For the text-containing cell, return its midpoint in (X, Y) coordinate format. 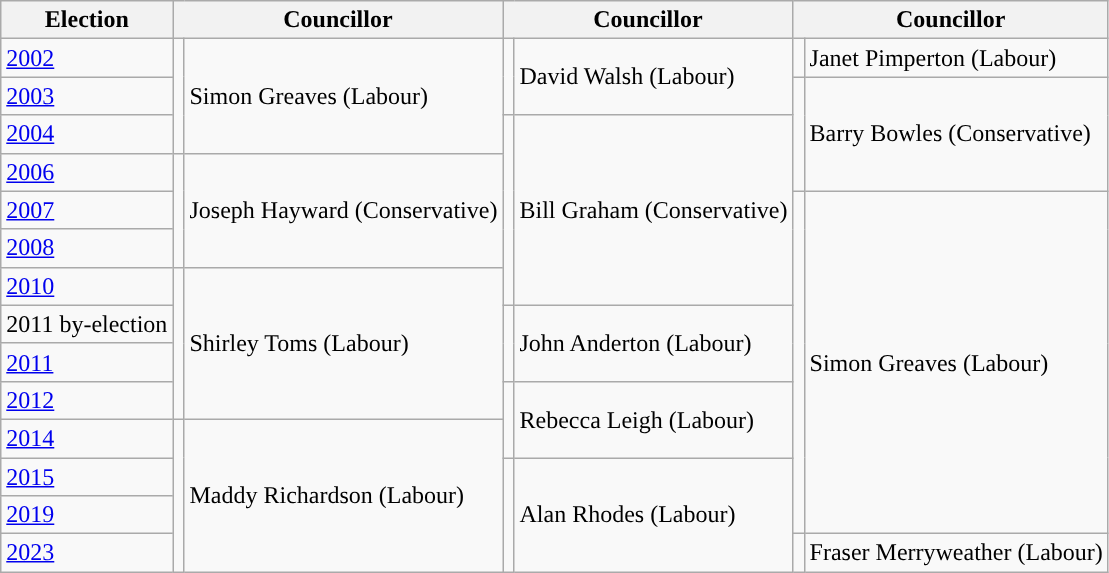
Barry Bowles (Conservative) (956, 134)
2011 by-election (87, 324)
2014 (87, 438)
2002 (87, 58)
2004 (87, 134)
David Walsh (Labour) (654, 77)
Fraser Merryweather (Labour) (956, 553)
Maddy Richardson (Labour) (344, 495)
Janet Pimperton (Labour) (956, 58)
2007 (87, 210)
Joseph Hayward (Conservative) (344, 210)
2012 (87, 400)
Rebecca Leigh (Labour) (654, 419)
2011 (87, 362)
Shirley Toms (Labour) (344, 343)
2008 (87, 248)
2010 (87, 286)
Election (87, 20)
2015 (87, 477)
Alan Rhodes (Labour) (654, 515)
John Anderton (Labour) (654, 343)
2006 (87, 172)
2003 (87, 96)
2019 (87, 515)
2023 (87, 553)
Bill Graham (Conservative) (654, 210)
